Find where the given text appears and provide that cell's center as (X, Y) coordinate. 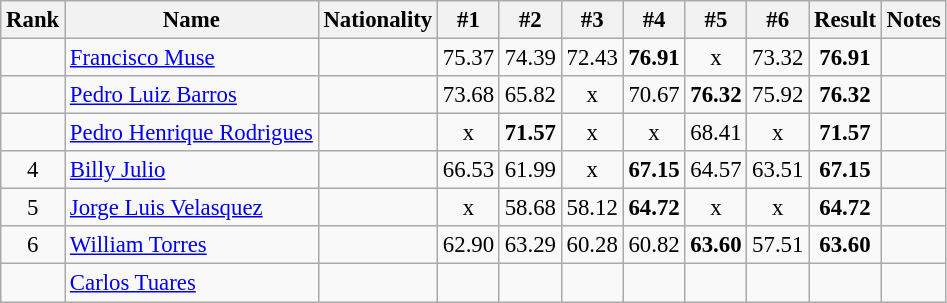
#1 (469, 20)
4 (33, 170)
60.82 (654, 245)
70.67 (654, 95)
Pedro Luiz Barros (192, 95)
75.92 (778, 95)
61.99 (530, 170)
68.41 (716, 133)
63.51 (778, 170)
73.68 (469, 95)
62.90 (469, 245)
Nationality (378, 20)
#4 (654, 20)
#5 (716, 20)
Jorge Luis Velasquez (192, 208)
5 (33, 208)
66.53 (469, 170)
Result (846, 20)
74.39 (530, 58)
60.28 (592, 245)
#2 (530, 20)
Notes (914, 20)
57.51 (778, 245)
Billy Julio (192, 170)
65.82 (530, 95)
72.43 (592, 58)
Francisco Muse (192, 58)
58.12 (592, 208)
63.29 (530, 245)
Pedro Henrique Rodrigues (192, 133)
Name (192, 20)
Carlos Tuares (192, 283)
#3 (592, 20)
64.57 (716, 170)
6 (33, 245)
58.68 (530, 208)
Rank (33, 20)
73.32 (778, 58)
#6 (778, 20)
75.37 (469, 58)
William Torres (192, 245)
